Provide the (X, Y) coordinate of the cell's center where the given text is located.  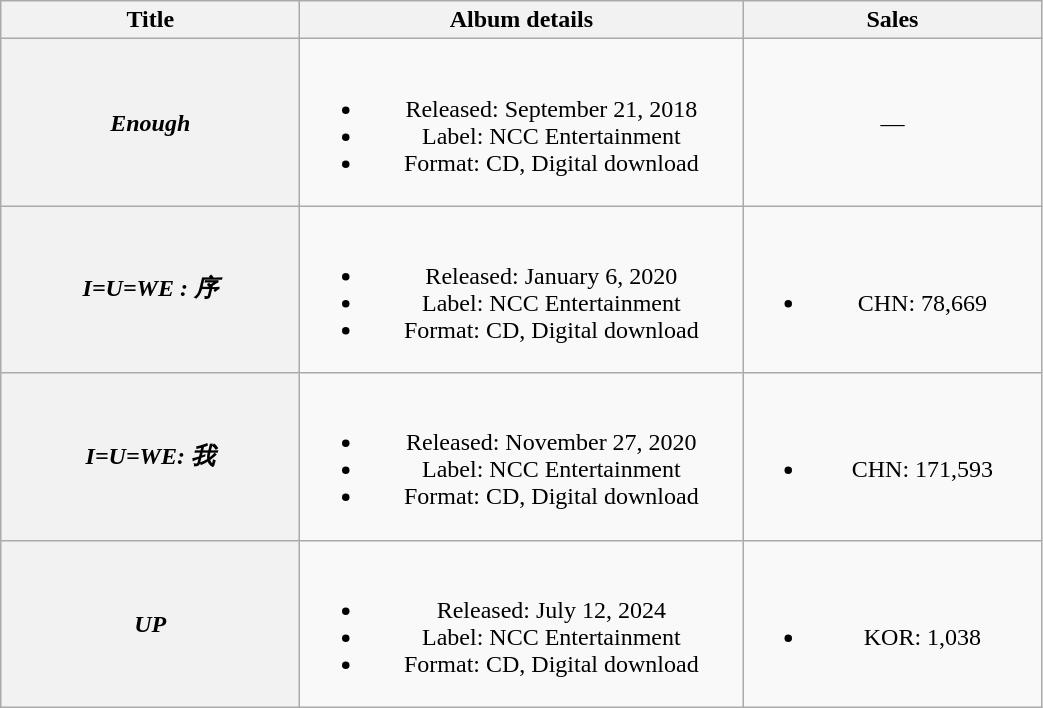
Released: September 21, 2018Label: NCC EntertainmentFormat: CD, Digital download (522, 122)
Sales (892, 20)
Title (150, 20)
Album details (522, 20)
UP (150, 624)
I=U=WE: 我 (150, 456)
— (892, 122)
I=U=WE : 序 (150, 290)
Released: January 6, 2020Label: NCC EntertainmentFormat: CD, Digital download (522, 290)
Enough (150, 122)
Released: November 27, 2020Label: NCC EntertainmentFormat: CD, Digital download (522, 456)
KOR: 1,038 (892, 624)
CHN: 78,669 (892, 290)
Released: July 12, 2024Label: NCC EntertainmentFormat: CD, Digital download (522, 624)
CHN: 171,593 (892, 456)
